Output the (X, Y) coordinate of the center of the cell containing the given text.  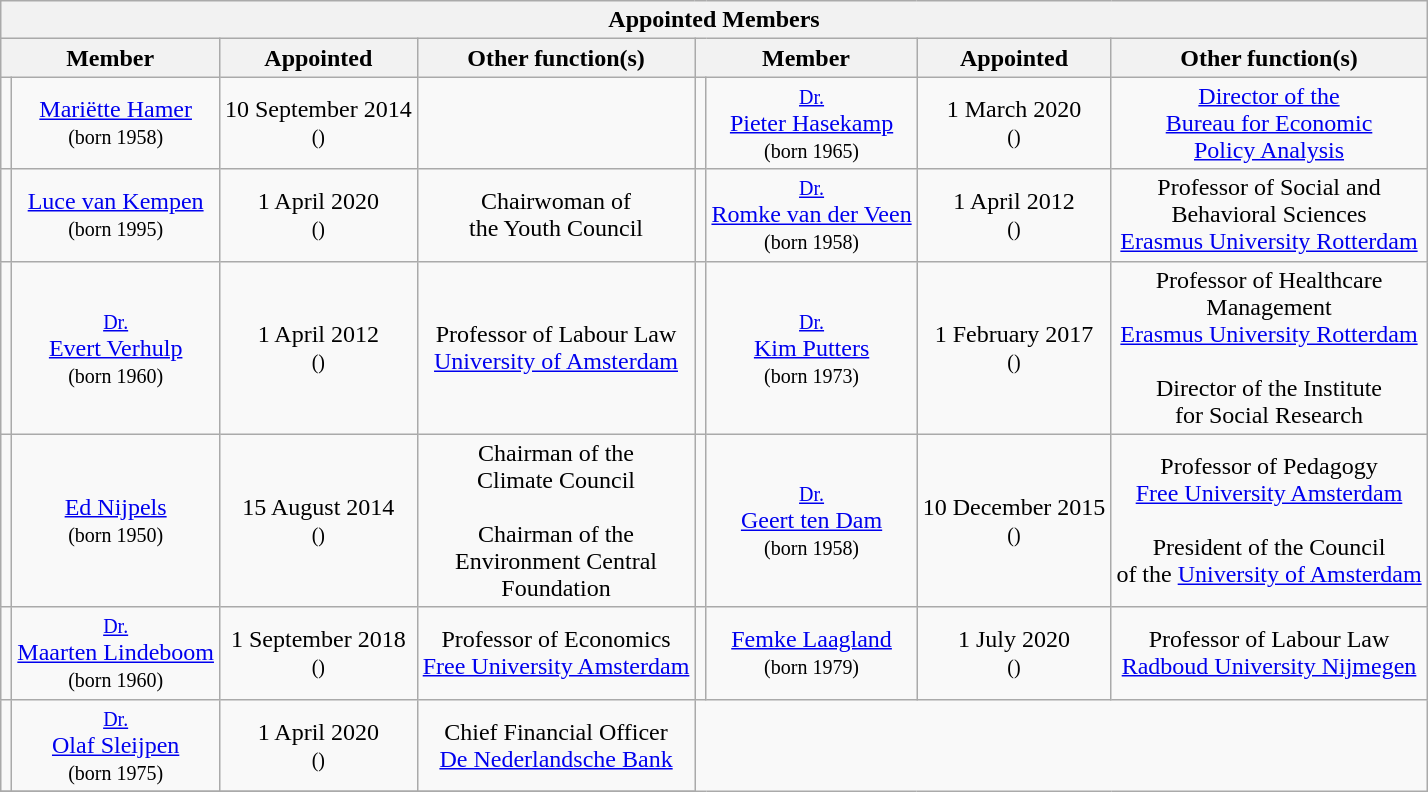
Dr. Maarten Lindeboom (born 1960) (116, 653)
Professor of Economics Free University Amsterdam (556, 653)
1 July 2020 () (1014, 653)
1 February 2017 () (1014, 348)
Dr. Kim Putters (born 1973) (812, 348)
Chief Financial Officer De Nederlandsche Bank (556, 745)
Femke Laagland (born 1979) (812, 653)
Dr. Pieter Hasekamp (born 1965) (812, 123)
Professor of Healthcare Management Erasmus University Rotterdam Director of the Institute for Social Research (1269, 348)
Mariëtte Hamer (born 1958) (116, 123)
Professor of Pedagogy Free University Amsterdam President of the Council of the University of Amsterdam (1269, 520)
10 September 2014 () (318, 123)
Professor of Labour Law Radboud University Nijmegen (1269, 653)
1 March 2020 () (1014, 123)
10 December 2015 () (1014, 520)
15 August 2014 () (318, 520)
Appointed Members (714, 20)
Dr. Geert ten Dam (born 1958) (812, 520)
Dr. Olaf Sleijpen (born 1975) (116, 745)
1 September 2018 () (318, 653)
Dr. Evert Verhulp (born 1960) (116, 348)
Luce van Kempen (born 1995) (116, 215)
Chairwoman of the Youth Council (556, 215)
Professor of Social and Behavioral Sciences Erasmus University Rotterdam (1269, 215)
Chairman of the Climate Council Chairman of the Environment Central Foundation (556, 520)
Dr. Romke van der Veen (born 1958) (812, 215)
Ed Nijpels (born 1950) (116, 520)
Professor of Labour Law University of Amsterdam (556, 348)
Director of the Bureau for Economic Policy Analysis (1269, 123)
